Return the (X, Y) coordinate for the center point of the cell that contains the specified text.  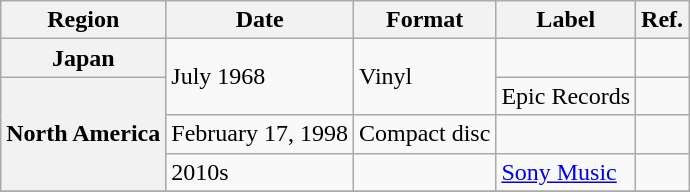
Epic Records (566, 96)
Ref. (662, 20)
North America (84, 134)
Date (260, 20)
July 1968 (260, 77)
2010s (260, 172)
Japan (84, 58)
Sony Music (566, 172)
Vinyl (424, 77)
Region (84, 20)
February 17, 1998 (260, 134)
Label (566, 20)
Compact disc (424, 134)
Format (424, 20)
